Pinpoint the cell where the given text exists, returning its [X, Y] midpoint coordinate. 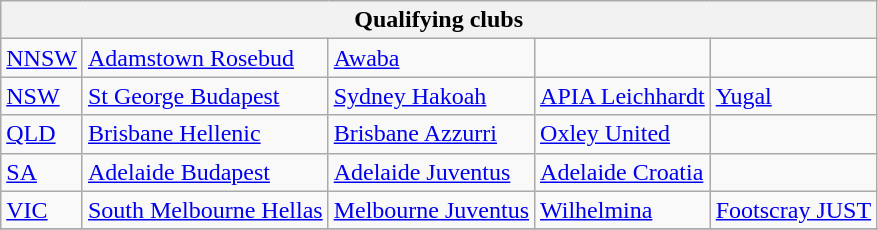
Footscray JUST [793, 210]
NNSW [42, 58]
Yugal [793, 96]
Oxley United [623, 134]
Adelaide Budapest [205, 172]
Sydney Hakoah [431, 96]
Wilhelmina [623, 210]
Adelaide Croatia [623, 172]
APIA Leichhardt [623, 96]
Awaba [431, 58]
Adelaide Juventus [431, 172]
Brisbane Azzurri [431, 134]
St George Budapest [205, 96]
VIC [42, 210]
Adamstown Rosebud [205, 58]
Melbourne Juventus [431, 210]
NSW [42, 96]
Brisbane Hellenic [205, 134]
SA [42, 172]
QLD [42, 134]
South Melbourne Hellas [205, 210]
Qualifying clubs [439, 20]
